Extract the (X, Y) coordinate from the center of the cell holding the provided text.  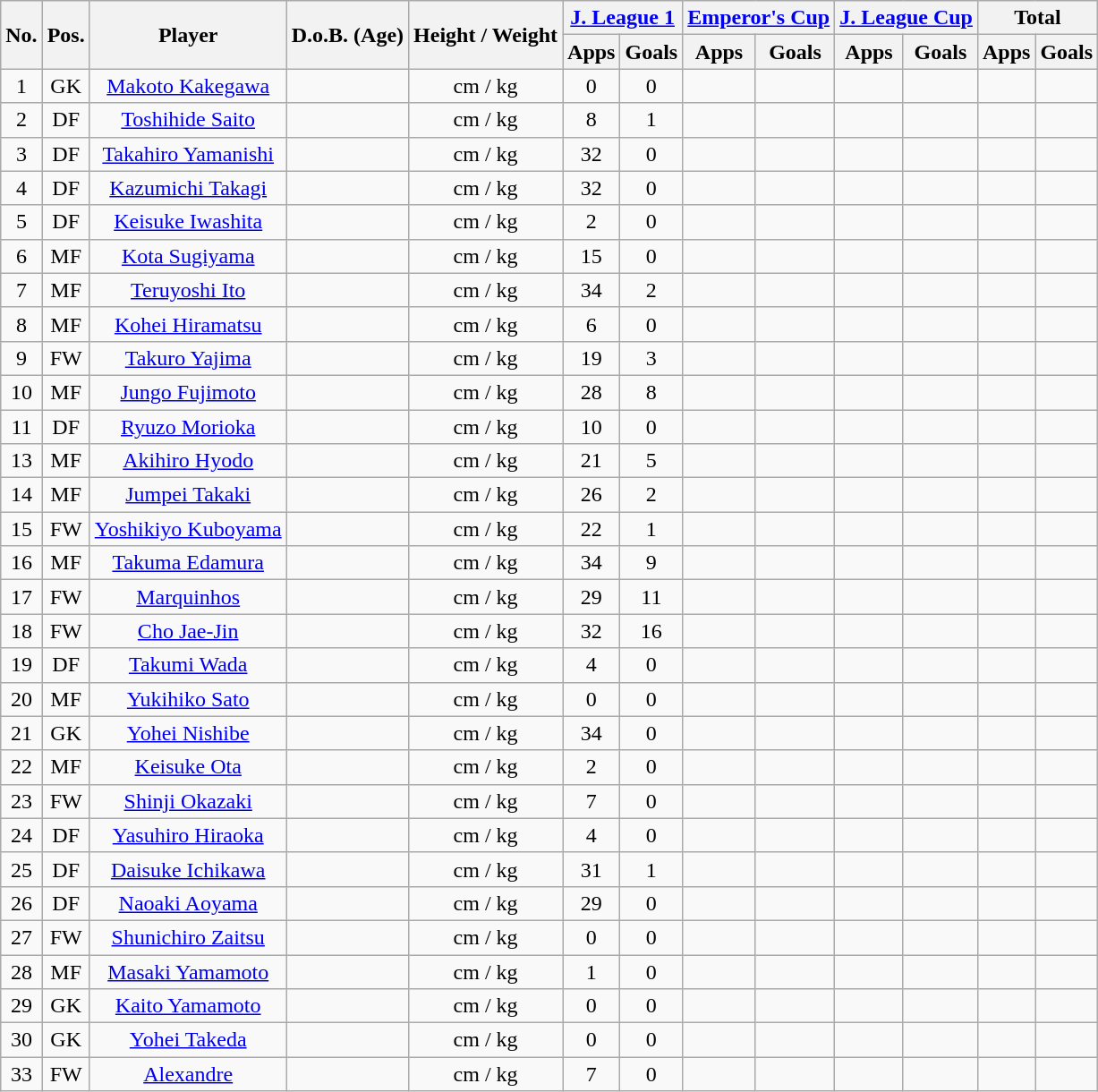
25 (21, 869)
Height / Weight (486, 35)
Kota Sugiyama (188, 256)
Kazumichi Takagi (188, 188)
J. League Cup (906, 18)
Keisuke Iwashita (188, 222)
Daisuke Ichikawa (188, 869)
Teruyoshi Ito (188, 290)
Naoaki Aoyama (188, 903)
J. League 1 (623, 18)
Toshihide Saito (188, 120)
Kohei Hiramatsu (188, 324)
27 (21, 937)
Total (1037, 18)
24 (21, 835)
Takuro Yajima (188, 358)
Emperor's Cup (759, 18)
17 (21, 597)
Player (188, 35)
Takumi Wada (188, 665)
23 (21, 801)
Takuma Edamura (188, 563)
Pos. (66, 35)
D.o.B. (Age) (347, 35)
Akihiro Hyodo (188, 461)
Ryuzo Morioka (188, 427)
Yukihiko Sato (188, 699)
Shinji Okazaki (188, 801)
31 (592, 869)
33 (21, 1074)
Yohei Takeda (188, 1040)
Yohei Nishibe (188, 733)
30 (21, 1040)
Jungo Fujimoto (188, 392)
No. (21, 35)
Masaki Yamamoto (188, 971)
18 (21, 631)
Jumpei Takaki (188, 495)
Takahiro Yamanishi (188, 154)
Makoto Kakegawa (188, 86)
Kaito Yamamoto (188, 1006)
Shunichiro Zaitsu (188, 937)
Yoshikiyo Kuboyama (188, 529)
Marquinhos (188, 597)
Keisuke Ota (188, 767)
Alexandre (188, 1074)
20 (21, 699)
14 (21, 495)
Yasuhiro Hiraoka (188, 835)
13 (21, 461)
Cho Jae-Jin (188, 631)
